Identify which cell holds the provided text, then report its [X, Y] central coordinate. 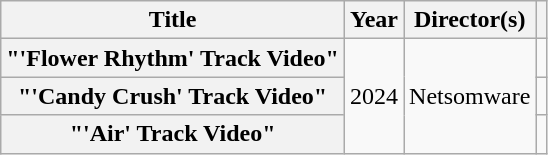
Director(s) [470, 20]
"'Flower Rhythm' Track Video" [173, 58]
"'Candy Crush' Track Video" [173, 96]
2024 [374, 96]
Title [173, 20]
Netsomware [470, 96]
"'Air' Track Video" [173, 134]
Year [374, 20]
